Return the (x, y) coordinate for the center point of the cell that contains the specified text.  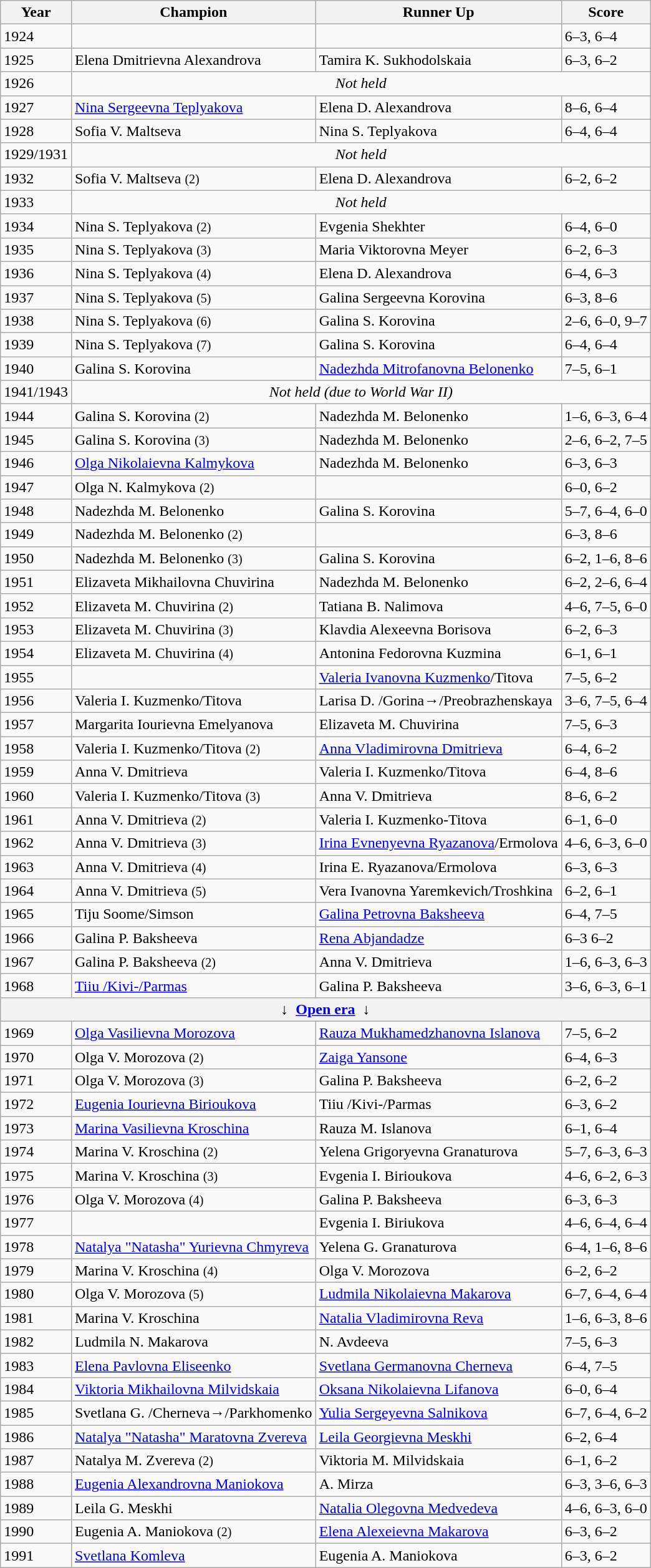
1983 (36, 1365)
Galina Sergeevna Korovina (438, 298)
1954 (36, 653)
1969 (36, 1033)
Tamira K. Sukhodolskaia (438, 60)
1973 (36, 1128)
4–6, 6–4, 6–4 (606, 1223)
Svetlana Komleva (193, 1556)
Antonina Fedorovna Kuzmina (438, 653)
Tiju Soome/Simson (193, 914)
6–0, 6–4 (606, 1389)
6–1, 6–2 (606, 1461)
6–3, 6–4 (606, 36)
Marina V. Kroschina (4) (193, 1270)
Runner Up (438, 12)
6–4, 1–6, 8–6 (606, 1247)
Elizaveta M. Chuvirina (4) (193, 653)
Valeria I. Kuzmenko-Titova (438, 820)
Champion (193, 12)
Not held (due to World War II) (360, 392)
1976 (36, 1199)
1947 (36, 487)
1936 (36, 273)
Natalya M. Zvereva (2) (193, 1461)
Anna Vladimirovna Dmitrieva (438, 748)
6–7, 6–4, 6–2 (606, 1413)
Anna V. Dmitrieva (5) (193, 891)
1967 (36, 962)
8–6, 6–2 (606, 796)
Leila G. Meskhi (193, 1508)
Elizaveta M. Chuvirina (2) (193, 606)
Nina S. Teplyakova (6) (193, 321)
1941/1943 (36, 392)
Natalia Vladimirovna Reva (438, 1318)
Irina E. Ryazanova/Ermolova (438, 867)
7–5, 6–1 (606, 369)
Svetlana G. /Cherneva→/Parkhomenko (193, 1413)
1979 (36, 1270)
1933 (36, 202)
Elizaveta Mikhailovna Chuvirina (193, 582)
Maria Viktorovna Meyer (438, 249)
1948 (36, 511)
6–4, 8–6 (606, 772)
1958 (36, 748)
4–6, 7–5, 6–0 (606, 606)
Viktoria M. Milvidskaia (438, 1461)
Nina S. Teplyakova (4) (193, 273)
Nina S. Teplyakova (7) (193, 345)
Svetlana Germanovna Cherneva (438, 1365)
Valeria I. Kuzmenko/Titova (2) (193, 748)
Sofia V. Maltseva (2) (193, 178)
A. Mirza (438, 1484)
1956 (36, 701)
1950 (36, 558)
1925 (36, 60)
1953 (36, 629)
Vera Ivanovna Yaremkevich/Troshkina (438, 891)
4–6, 6–2, 6–3 (606, 1176)
6–4, 6–2 (606, 748)
1989 (36, 1508)
1960 (36, 796)
Klavdia Alexeevna Borisova (438, 629)
Elena Alexeievna Makarova (438, 1532)
1970 (36, 1057)
1959 (36, 772)
6–2, 1–6, 8–6 (606, 558)
Olga V. Morozova (438, 1270)
Zaiga Yansone (438, 1057)
1939 (36, 345)
Marina V. Kroschina (2) (193, 1152)
Olga V. Morozova (4) (193, 1199)
1951 (36, 582)
1986 (36, 1436)
1952 (36, 606)
Nina S. Teplyakova (3) (193, 249)
Margarita Iourievna Emelyanova (193, 725)
↓ Open era ↓ (325, 1009)
1957 (36, 725)
6–3 6–2 (606, 938)
Elena Pavlovna Eliseenko (193, 1365)
6–4, 6–0 (606, 226)
1949 (36, 535)
Galina S. Korovina (2) (193, 416)
Valeria I. Kuzmenko/Titova (3) (193, 796)
Eugenia A. Maniokova (438, 1556)
Nadezhda Mitrofanovna Belonenko (438, 369)
Evgenia I. Birioukova (438, 1176)
3–6, 7–5, 6–4 (606, 701)
Yelena G. Granaturova (438, 1247)
Nina S. Teplyakova (438, 131)
1971 (36, 1081)
Eugenia Iourievna Birioukova (193, 1105)
6–3, 3–6, 6–3 (606, 1484)
1935 (36, 249)
Nina Sergeevna Teplyakova (193, 107)
Natalya "Natasha" Yurievna Chmyreva (193, 1247)
1929/1931 (36, 155)
1–6, 6–3, 8–6 (606, 1318)
1978 (36, 1247)
1981 (36, 1318)
6–0, 6–2 (606, 487)
Score (606, 12)
Nina S. Teplyakova (5) (193, 298)
1932 (36, 178)
1963 (36, 867)
1988 (36, 1484)
1990 (36, 1532)
1945 (36, 440)
N. Avdeeva (438, 1342)
Larisa D. /Gorina→/Preobrazhenskaya (438, 701)
Anna V. Dmitrieva (3) (193, 843)
5–7, 6–3, 6–3 (606, 1152)
1924 (36, 36)
Olga Nikolaievna Kalmykova (193, 463)
Irina Evnenyevna Ryazanova/Ermolova (438, 843)
Olga V. Morozova (3) (193, 1081)
1–6, 6–3, 6–4 (606, 416)
2–6, 6–2, 7–5 (606, 440)
Natalya "Natasha" Maratovna Zvereva (193, 1436)
6–2, 6–4 (606, 1436)
Ludmila Nikolaievna Makarova (438, 1294)
2–6, 6–0, 9–7 (606, 321)
Oksana Nikolaievna Lifanova (438, 1389)
1934 (36, 226)
1–6, 6–3, 6–3 (606, 962)
Ludmila N. Makarova (193, 1342)
8–6, 6–4 (606, 107)
Elizaveta M. Chuvirina (3) (193, 629)
1982 (36, 1342)
1955 (36, 677)
1962 (36, 843)
Galina S. Korovina (3) (193, 440)
Olga N. Kalmykova (2) (193, 487)
Nadezhda M. Belonenko (2) (193, 535)
Marina V. Kroschina (3) (193, 1176)
1927 (36, 107)
Rauza Mukhamedzhanovna Islanova (438, 1033)
1964 (36, 891)
1972 (36, 1105)
Elena Dmitrievna Alexandrova (193, 60)
Marina Vasilievna Kroschina (193, 1128)
1946 (36, 463)
Leila Georgievna Meskhi (438, 1436)
1974 (36, 1152)
1977 (36, 1223)
Tatiana B. Nalimova (438, 606)
Nadezhda M. Belonenko (3) (193, 558)
Evgenia I. Biriukova (438, 1223)
Galina Petrovna Baksheeva (438, 914)
1938 (36, 321)
Evgenia Shekhter (438, 226)
1944 (36, 416)
Year (36, 12)
1991 (36, 1556)
Eugenia Alexandrovna Maniokova (193, 1484)
Nina S. Teplyakova (2) (193, 226)
6–2, 2–6, 6–4 (606, 582)
3–6, 6–3, 6–1 (606, 985)
1980 (36, 1294)
Anna V. Dmitrieva (4) (193, 867)
Elizaveta M. Chuvirina (438, 725)
6–1, 6–0 (606, 820)
Yelena Grigoryevna Granaturova (438, 1152)
1975 (36, 1176)
6–1, 6–4 (606, 1128)
1987 (36, 1461)
1965 (36, 914)
1961 (36, 820)
5–7, 6–4, 6–0 (606, 511)
1928 (36, 131)
6–7, 6–4, 6–4 (606, 1294)
Galina P. Baksheeva (2) (193, 962)
Anna V. Dmitrieva (2) (193, 820)
Olga V. Morozova (2) (193, 1057)
1984 (36, 1389)
1985 (36, 1413)
Rauza M. Islanova (438, 1128)
1937 (36, 298)
Valeria Ivanovna Kuzmenko/Titova (438, 677)
Rena Abjandadze (438, 938)
Yulia Sergeyevna Salnikova (438, 1413)
1968 (36, 985)
6–1, 6–1 (606, 653)
Viktoria Mikhailovna Milvidskaia (193, 1389)
6–2, 6–1 (606, 891)
Olga Vasilievna Morozova (193, 1033)
Marina V. Kroschina (193, 1318)
Eugenia A. Maniokova (2) (193, 1532)
1940 (36, 369)
Olga V. Morozova (5) (193, 1294)
Sofia V. Maltseva (193, 131)
1966 (36, 938)
Natalia Olegovna Medvedeva (438, 1508)
1926 (36, 84)
